Scan for the cell matching the given text and deliver its (X, Y) coordinate at center. 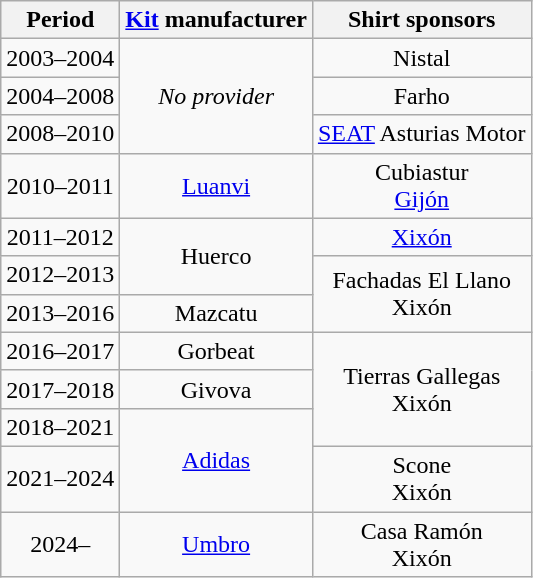
SEAT Asturias Motor (422, 134)
2008–2010 (60, 134)
No provider (216, 96)
2017–2018 (60, 389)
CubiasturGijón (422, 186)
Xixón (422, 237)
Tierras GallegasXixón (422, 389)
2004–2008 (60, 96)
Shirt sponsors (422, 20)
2016–2017 (60, 351)
Luanvi (216, 186)
Kit manufacturer (216, 20)
2011–2012 (60, 237)
SconeXixón (422, 478)
2018–2021 (60, 427)
2021–2024 (60, 478)
Mazcatu (216, 313)
2010–2011 (60, 186)
Fachadas El LlanoXixón (422, 294)
Nistal (422, 58)
2024– (60, 544)
2003–2004 (60, 58)
Adidas (216, 460)
2012–2013 (60, 275)
Gorbeat (216, 351)
2013–2016 (60, 313)
Umbro (216, 544)
Huerco (216, 256)
Casa RamónXixón (422, 544)
Givova (216, 389)
Farho (422, 96)
Period (60, 20)
